Determine the (X, Y) coordinate at the center of the cell enclosing the given text.  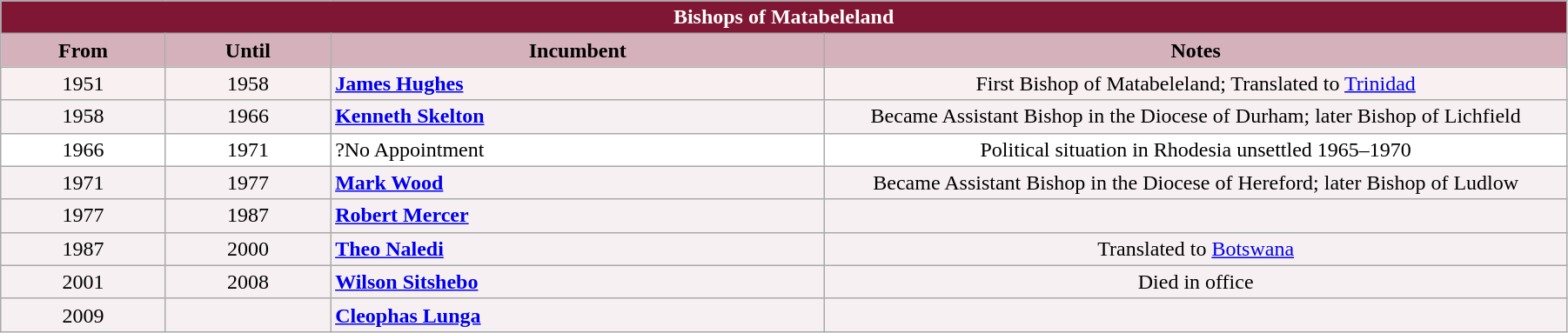
Incumbent (578, 50)
First Bishop of Matabeleland; Translated to Trinidad (1196, 83)
Notes (1196, 50)
2001 (84, 282)
2000 (247, 249)
Died in office (1196, 282)
2008 (247, 282)
Until (247, 50)
James Hughes (578, 83)
From (84, 50)
Became Assistant Bishop in the Diocese of Hereford; later Bishop of Ludlow (1196, 183)
Became Assistant Bishop in the Diocese of Durham; later Bishop of Lichfield (1196, 117)
Translated to Botswana (1196, 249)
2009 (84, 315)
?No Appointment (578, 150)
1951 (84, 83)
Theo Naledi (578, 249)
Bishops of Matabeleland (784, 17)
Kenneth Skelton (578, 117)
Mark Wood (578, 183)
Cleophas Lunga (578, 315)
Wilson Sitshebo (578, 282)
Robert Mercer (578, 216)
Political situation in Rhodesia unsettled 1965–1970 (1196, 150)
